Determine the [X, Y] coordinate at the center of the cell enclosing the given text.  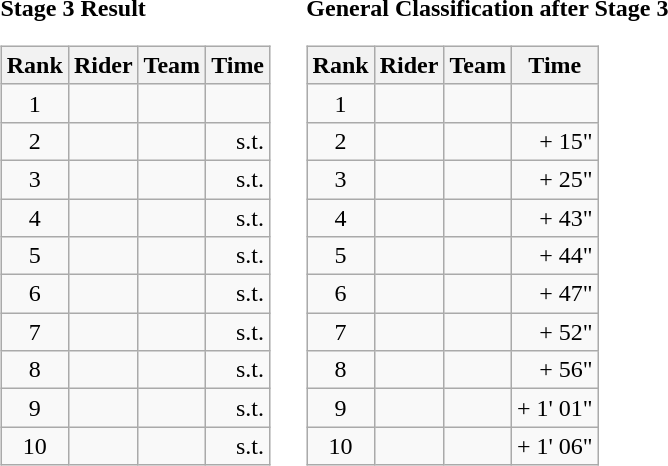
+ 1' 01" [554, 408]
+ 44" [554, 256]
+ 47" [554, 294]
+ 25" [554, 179]
+ 56" [554, 370]
+ 1' 06" [554, 446]
+ 15" [554, 141]
+ 43" [554, 217]
+ 52" [554, 332]
